Capture the cell that displays the provided text and extract its (X, Y) central coordinate. 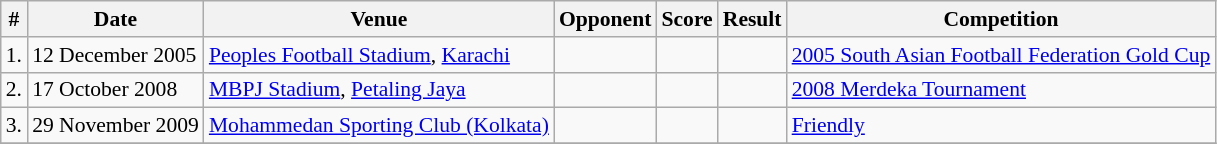
29 November 2009 (116, 126)
2. (14, 90)
1. (14, 55)
3. (14, 126)
17 October 2008 (116, 90)
Venue (379, 19)
Result (752, 19)
# (14, 19)
Mohammedan Sporting Club (Kolkata) (379, 126)
MBPJ Stadium, Petaling Jaya (379, 90)
Opponent (606, 19)
Peoples Football Stadium, Karachi (379, 55)
Competition (1002, 19)
Date (116, 19)
2005 South Asian Football Federation Gold Cup (1002, 55)
2008 Merdeka Tournament (1002, 90)
Score (686, 19)
12 December 2005 (116, 55)
Friendly (1002, 126)
